Scan for the cell matching the given text and deliver its [x, y] coordinate at center. 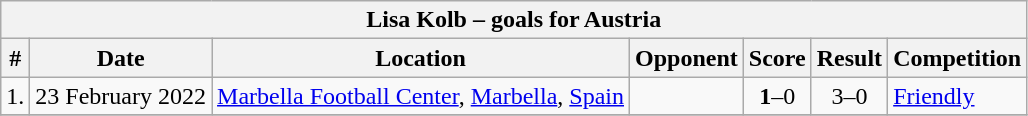
Lisa Kolb – goals for Austria [514, 20]
Competition [958, 58]
Date [121, 58]
1. [16, 96]
Result [849, 58]
Marbella Football Center, Marbella, Spain [421, 96]
# [16, 58]
Location [421, 58]
1–0 [777, 96]
Opponent [687, 58]
3–0 [849, 96]
Score [777, 58]
23 February 2022 [121, 96]
Friendly [958, 96]
